Return the [X, Y] coordinate for the center point of the cell that contains the specified text.  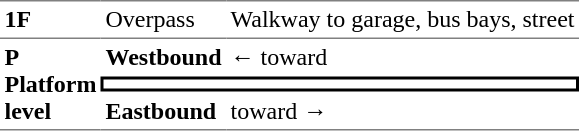
1F [50, 19]
Walkway to garage, bus bays, street [402, 19]
← toward [402, 58]
Eastbound [164, 112]
Westbound [164, 58]
Overpass [164, 19]
toward → [402, 112]
P Platform level [50, 84]
